Detect which cell encompasses the target text, then output its [x, y] center coordinate. 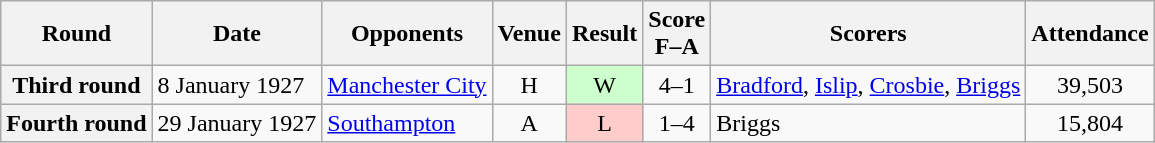
Attendance [1090, 34]
Opponents [407, 34]
Date [237, 34]
Southampton [407, 123]
Bradford, Islip, Crosbie, Briggs [868, 85]
29 January 1927 [237, 123]
Third round [76, 85]
39,503 [1090, 85]
W [604, 85]
1–4 [677, 123]
Manchester City [407, 85]
15,804 [1090, 123]
ScoreF–A [677, 34]
8 January 1927 [237, 85]
4–1 [677, 85]
Round [76, 34]
Scorers [868, 34]
Result [604, 34]
H [529, 85]
Fourth round [76, 123]
Briggs [868, 123]
A [529, 123]
Venue [529, 34]
L [604, 123]
